Detect which cell encompasses the target text, then output its [X, Y] center coordinate. 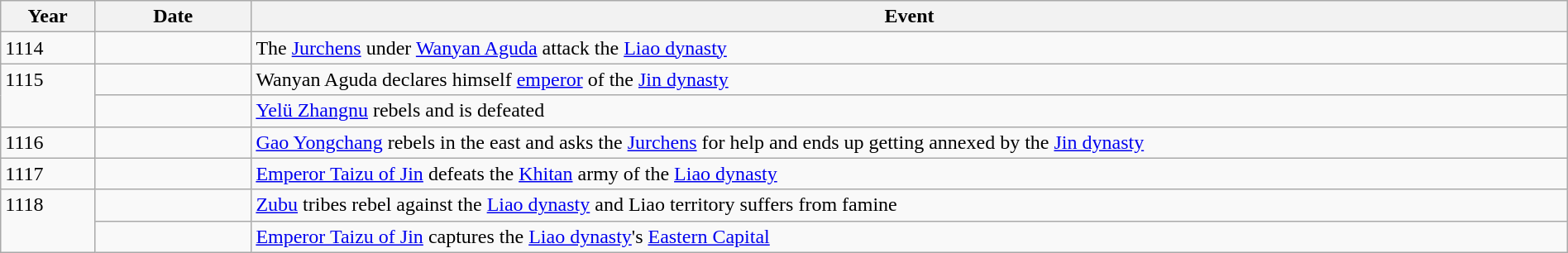
1118 [48, 221]
1116 [48, 142]
Emperor Taizu of Jin captures the Liao dynasty's Eastern Capital [910, 236]
Date [172, 17]
Yelü Zhangnu rebels and is defeated [910, 111]
1114 [48, 48]
The Jurchens under Wanyan Aguda attack the Liao dynasty [910, 48]
Gao Yongchang rebels in the east and asks the Jurchens for help and ends up getting annexed by the Jin dynasty [910, 142]
1117 [48, 174]
Wanyan Aguda declares himself emperor of the Jin dynasty [910, 79]
Event [910, 17]
1115 [48, 95]
Zubu tribes rebel against the Liao dynasty and Liao territory suffers from famine [910, 205]
Emperor Taizu of Jin defeats the Khitan army of the Liao dynasty [910, 174]
Year [48, 17]
